Pinpoint the cell where the given text exists, returning its (X, Y) midpoint coordinate. 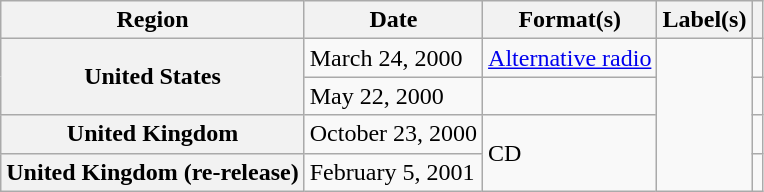
United Kingdom (152, 134)
CD (570, 153)
Format(s) (570, 20)
Alternative radio (570, 58)
March 24, 2000 (393, 58)
October 23, 2000 (393, 134)
February 5, 2001 (393, 172)
May 22, 2000 (393, 96)
Label(s) (704, 20)
Date (393, 20)
Region (152, 20)
United Kingdom (re-release) (152, 172)
United States (152, 77)
